Capture the cell that displays the provided text and extract its [x, y] central coordinate. 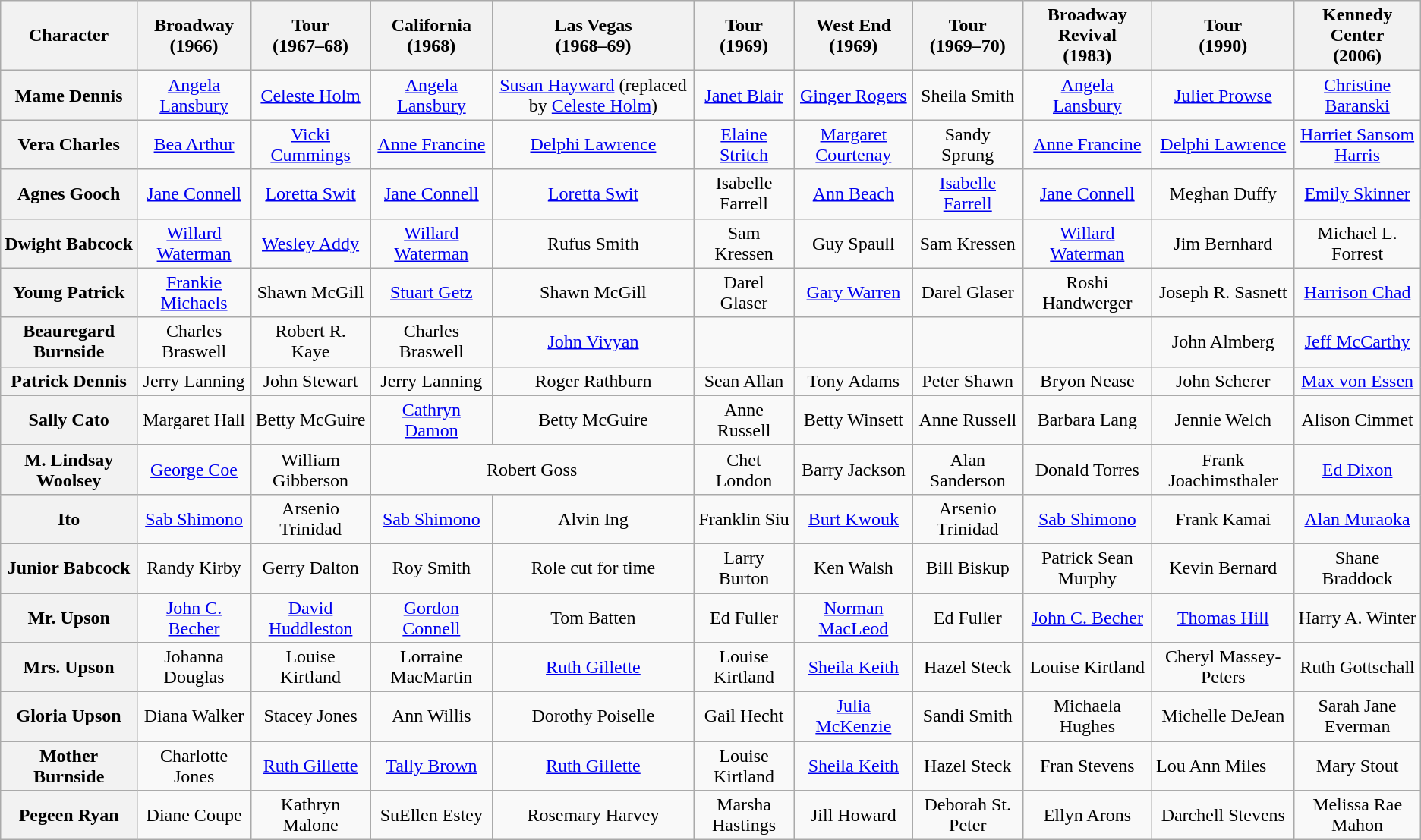
David Huddleston [311, 618]
Harriet Sansom Harris [1357, 144]
Jeff McCarthy [1357, 341]
John Stewart [311, 381]
John Almberg [1224, 341]
Sandy Sprung [967, 144]
M. Lindsay Woolsey [69, 469]
Julia McKenzie [853, 716]
John Vivyan [594, 341]
Charlotte Jones [194, 766]
Role cut for time [594, 568]
Ken Walsh [853, 568]
Lorraine MacMartin [432, 668]
Roger Rathburn [594, 381]
Sally Cato [69, 420]
Tour(1969) [744, 36]
Frank Joachimsthaler [1224, 469]
Larry Burton [744, 568]
Ellyn Arons [1087, 815]
Cathryn Damon [432, 420]
Susan Hayward (replaced by Celeste Holm) [594, 96]
Tally Brown [432, 766]
Sandi Smith [967, 716]
Fran Stevens [1087, 766]
Chet London [744, 469]
Thomas Hill [1224, 618]
Stacey Jones [311, 716]
Marsha Hastings [744, 815]
William Gibberson [311, 469]
SuEllen Estey [432, 815]
Tour(1969–70) [967, 36]
Ann Willis [432, 716]
Michelle DeJean [1224, 716]
Juliet Prowse [1224, 96]
West End(1969) [853, 36]
Bill Biskup [967, 568]
Beauregard Burnside [69, 341]
Agnes Gooch [69, 194]
Harry A. Winter [1357, 618]
Randy Kirby [194, 568]
Mame Dennis [69, 96]
Frankie Michaels [194, 293]
Michaela Hughes [1087, 716]
Character [69, 36]
Franklin Siu [744, 519]
Meghan Duffy [1224, 194]
Patrick Sean Murphy [1087, 568]
Barbara Lang [1087, 420]
Gordon Connell [432, 618]
Sarah Jane Everman [1357, 716]
Kevin Bernard [1224, 568]
Patrick Dennis [69, 381]
Barry Jackson [853, 469]
Christine Baranski [1357, 96]
Johanna Douglas [194, 668]
Darchell Stevens [1224, 815]
Michael L. Forrest [1357, 243]
Kathryn Malone [311, 815]
Gerry Dalton [311, 568]
Tom Batten [594, 618]
John Scherer [1224, 381]
Broadway Revival(1983) [1087, 36]
Diane Coupe [194, 815]
Melissa Rae Mahon [1357, 815]
California(1968) [432, 36]
Donald Torres [1087, 469]
Bryon Nease [1087, 381]
Betty Winsett [853, 420]
Shane Braddock [1357, 568]
Young Patrick [69, 293]
Dwight Babcock [69, 243]
Peter Shawn [967, 381]
Pegeen Ryan [69, 815]
Gail Hecht [744, 716]
Harrison Chad [1357, 293]
Mrs. Upson [69, 668]
Gloria Upson [69, 716]
Roy Smith [432, 568]
Burt Kwouk [853, 519]
George Coe [194, 469]
Tour(1967–68) [311, 36]
Vera Charles [69, 144]
Alan Muraoka [1357, 519]
Jim Bernhard [1224, 243]
Las Vegas(1968–69) [594, 36]
Norman MacLeod [853, 618]
Alvin Ing [594, 519]
Broadway(1966) [194, 36]
Vicki Cummings [311, 144]
Mother Burnside [69, 766]
Sheila Smith [967, 96]
Rufus Smith [594, 243]
Lou Ann Miles [1224, 766]
Cheryl Massey-Peters [1224, 668]
Frank Kamai [1224, 519]
Ed Dixon [1357, 469]
Mr. Upson [69, 618]
Alan Sanderson [967, 469]
Ann Beach [853, 194]
Tony Adams [853, 381]
Deborah St. Peter [967, 815]
Janet Blair [744, 96]
Tour(1990) [1224, 36]
Jill Howard [853, 815]
Wesley Addy [311, 243]
Margaret Hall [194, 420]
Robert Goss [532, 469]
Max von Essen [1357, 381]
Stuart Getz [432, 293]
Emily Skinner [1357, 194]
Diana Walker [194, 716]
Joseph R. Sasnett [1224, 293]
Kennedy Center(2006) [1357, 36]
Mary Stout [1357, 766]
Ginger Rogers [853, 96]
Sean Allan [744, 381]
Dorothy Poiselle [594, 716]
Ito [69, 519]
Rosemary Harvey [594, 815]
Robert R. Kaye [311, 341]
Bea Arthur [194, 144]
Celeste Holm [311, 96]
Guy Spaull [853, 243]
Roshi Handwerger [1087, 293]
Elaine Stritch [744, 144]
Jennie Welch [1224, 420]
Gary Warren [853, 293]
Ruth Gottschall [1357, 668]
Margaret Courtenay [853, 144]
Alison Cimmet [1357, 420]
Junior Babcock [69, 568]
